Find where the given text appears and provide that cell's center as [X, Y] coordinate. 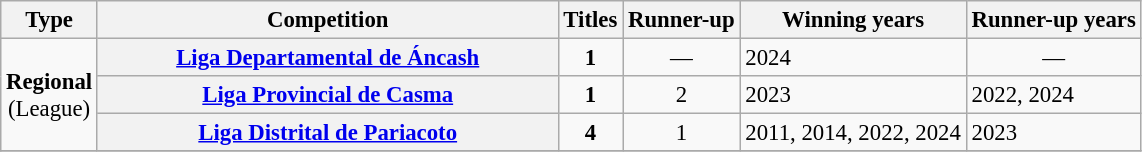
4 [590, 133]
2024 [853, 58]
2011, 2014, 2022, 2024 [853, 133]
Titles [590, 20]
Competition [328, 20]
2022, 2024 [1054, 95]
2 [682, 95]
Type [50, 20]
Winning years [853, 20]
Regional(League) [50, 96]
Liga Distrital de Pariacoto [328, 133]
Liga Provincial de Casma [328, 95]
Runner-up [682, 20]
Runner-up years [1054, 20]
Liga Departamental de Áncash [328, 58]
